From the cell containing the given text, extract its center point as [x, y] coordinate. 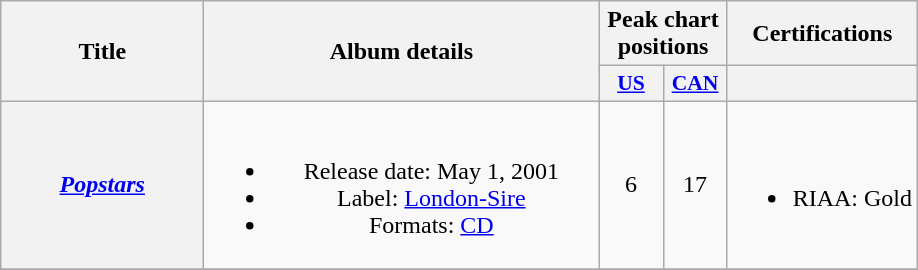
Release date: May 1, 2001Label: London-SireFormats: CD [402, 184]
Album details [402, 52]
6 [631, 184]
Title [102, 52]
US [631, 84]
Certifications [822, 34]
RIAA: Gold [822, 184]
Peak chartpositions [663, 34]
CAN [695, 84]
17 [695, 184]
Popstars [102, 184]
